Scan for the cell matching the given text and deliver its (X, Y) coordinate at center. 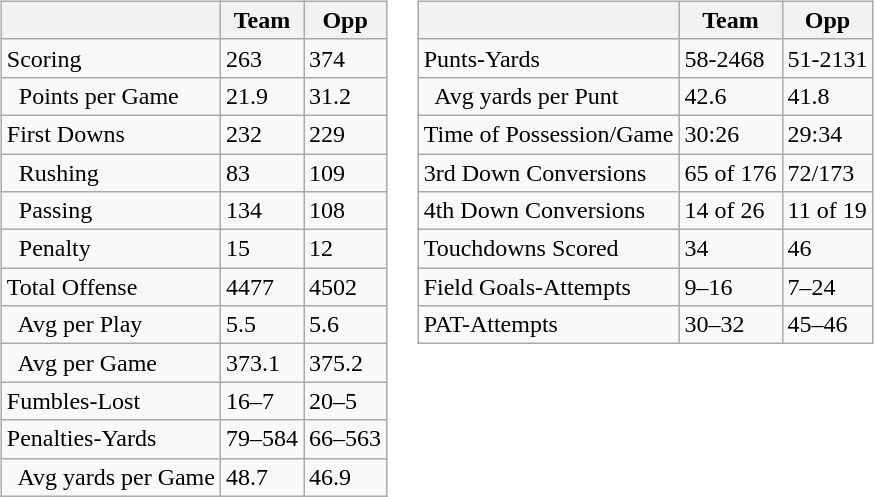
Field Goals-Attempts (548, 287)
Touchdowns Scored (548, 249)
Avg per Play (110, 325)
109 (346, 173)
4477 (262, 287)
5.5 (262, 325)
4502 (346, 287)
4th Down Conversions (548, 211)
Penalties-Yards (110, 439)
29:34 (828, 134)
7–24 (828, 287)
51-2131 (828, 58)
15 (262, 249)
375.2 (346, 363)
Avg yards per Game (110, 477)
373.1 (262, 363)
PAT-Attempts (548, 325)
11 of 19 (828, 211)
65 of 176 (730, 173)
46 (828, 249)
66–563 (346, 439)
Avg per Game (110, 363)
3rd Down Conversions (548, 173)
Passing (110, 211)
46.9 (346, 477)
79–584 (262, 439)
First Downs (110, 134)
Punts-Yards (548, 58)
Time of Possession/Game (548, 134)
31.2 (346, 96)
21.9 (262, 96)
34 (730, 249)
14 of 26 (730, 211)
16–7 (262, 401)
Rushing (110, 173)
58-2468 (730, 58)
20–5 (346, 401)
9–16 (730, 287)
72/173 (828, 173)
30–32 (730, 325)
41.8 (828, 96)
48.7 (262, 477)
Total Offense (110, 287)
12 (346, 249)
108 (346, 211)
232 (262, 134)
Avg yards per Punt (548, 96)
Points per Game (110, 96)
263 (262, 58)
374 (346, 58)
30:26 (730, 134)
5.6 (346, 325)
Fumbles-Lost (110, 401)
134 (262, 211)
83 (262, 173)
42.6 (730, 96)
45–46 (828, 325)
229 (346, 134)
Penalty (110, 249)
Scoring (110, 58)
